Return [x, y] of the center of cell containing provided text 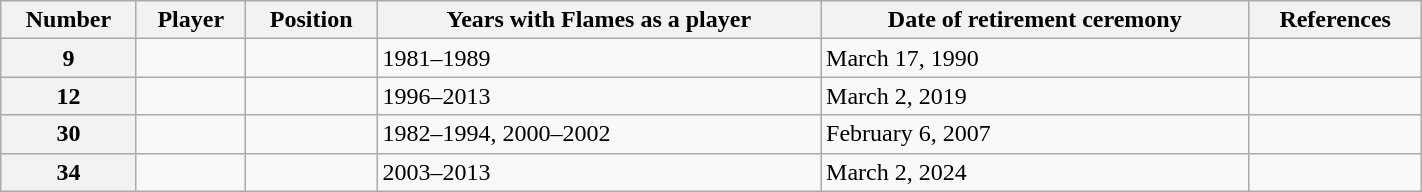
February 6, 2007 [1035, 134]
1981–1989 [599, 58]
2003–2013 [599, 172]
12 [68, 96]
Years with Flames as a player [599, 20]
Player [190, 20]
30 [68, 134]
1996–2013 [599, 96]
March 2, 2019 [1035, 96]
March 2, 2024 [1035, 172]
Number [68, 20]
References [1335, 20]
Date of retirement ceremony [1035, 20]
March 17, 1990 [1035, 58]
9 [68, 58]
34 [68, 172]
1982–1994, 2000–2002 [599, 134]
Position [311, 20]
